Find where the given text appears and provide that cell's center as [X, Y] coordinate. 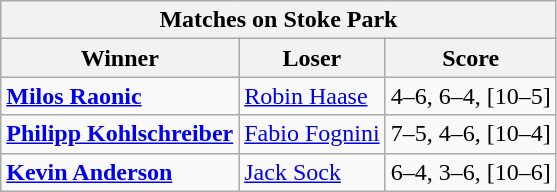
Winner [120, 58]
Matches on Stoke Park [278, 20]
Philipp Kohlschreiber [120, 134]
6–4, 3–6, [10–6] [470, 172]
Loser [312, 58]
4–6, 6–4, [10–5] [470, 96]
Kevin Anderson [120, 172]
7–5, 4–6, [10–4] [470, 134]
Jack Sock [312, 172]
Robin Haase [312, 96]
Fabio Fognini [312, 134]
Score [470, 58]
Milos Raonic [120, 96]
